Identify which cell holds the provided text, then report its (X, Y) central coordinate. 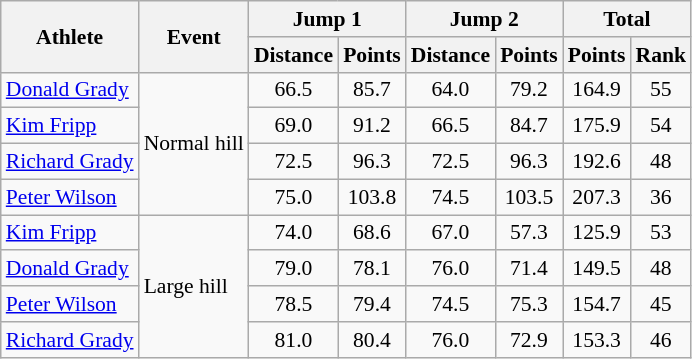
Normal hill (194, 143)
192.6 (597, 162)
81.0 (294, 340)
125.9 (597, 233)
207.3 (597, 197)
68.6 (372, 233)
57.3 (529, 233)
Athlete (70, 36)
78.1 (372, 269)
85.7 (372, 90)
74.0 (294, 233)
Rank (660, 55)
55 (660, 90)
36 (660, 197)
46 (660, 340)
53 (660, 233)
79.2 (529, 90)
54 (660, 126)
103.5 (529, 197)
71.4 (529, 269)
78.5 (294, 304)
164.9 (597, 90)
69.0 (294, 126)
91.2 (372, 126)
67.0 (450, 233)
84.7 (529, 126)
175.9 (597, 126)
80.4 (372, 340)
Event (194, 36)
75.0 (294, 197)
Jump 2 (484, 19)
154.7 (597, 304)
64.0 (450, 90)
153.3 (597, 340)
Large hill (194, 286)
79.4 (372, 304)
79.0 (294, 269)
Jump 1 (328, 19)
103.8 (372, 197)
72.9 (529, 340)
Total (627, 19)
45 (660, 304)
75.3 (529, 304)
149.5 (597, 269)
